Locate the cell with the specified text and output its [x, y] center coordinate. 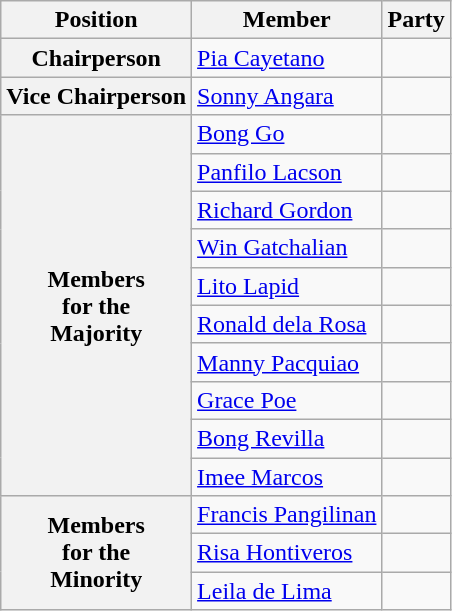
Francis Pangilinan [287, 515]
Chairperson [96, 58]
Bong Revilla [287, 438]
Membersfor theMajority [96, 306]
Bong Go [287, 134]
Member [287, 20]
Membersfor theMinority [96, 553]
Vice Chairperson [96, 96]
Panfilo Lacson [287, 172]
Pia Cayetano [287, 58]
Risa Hontiveros [287, 553]
Leila de Lima [287, 591]
Party [416, 20]
Richard Gordon [287, 210]
Manny Pacquiao [287, 362]
Win Gatchalian [287, 248]
Grace Poe [287, 400]
Imee Marcos [287, 477]
Ronald dela Rosa [287, 324]
Position [96, 20]
Sonny Angara [287, 96]
Lito Lapid [287, 286]
